Find where the given text appears and provide that cell's center as [X, Y] coordinate. 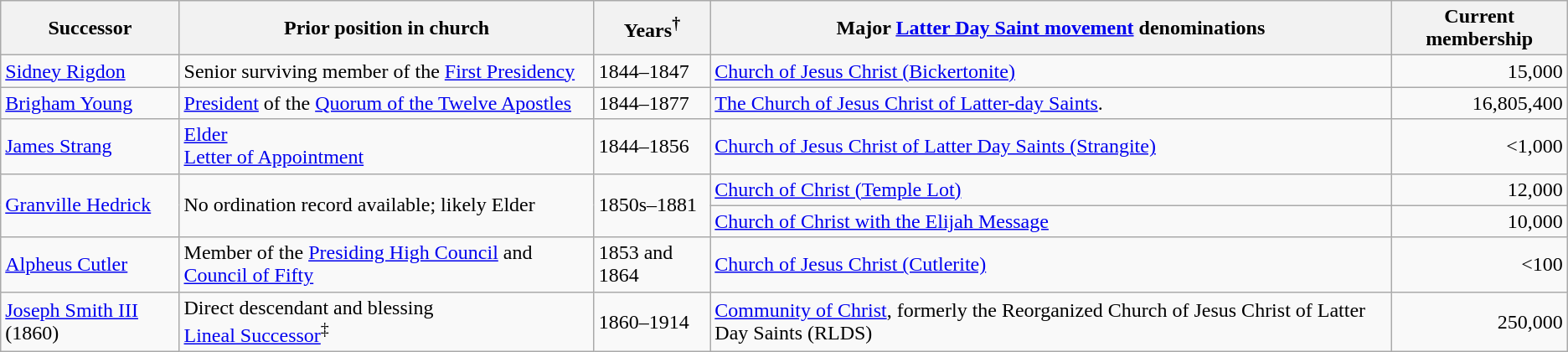
1844–1847 [652, 71]
Prior position in church [387, 28]
No ordination record available; likely Elder [387, 205]
10,000 [1479, 221]
Joseph Smith III (1860) [90, 322]
250,000 [1479, 322]
15,000 [1479, 71]
Successor [90, 28]
Church of Jesus Christ (Cutlerite) [1050, 265]
1844–1856 [652, 146]
1853 and 1864 [652, 265]
Church of Christ (Temple Lot) [1050, 189]
Current membership [1479, 28]
Major Latter Day Saint movement denominations [1050, 28]
16,805,400 [1479, 103]
Years† [652, 28]
Senior surviving member of the First Presidency [387, 71]
1844–1877 [652, 103]
Granville Hedrick [90, 205]
Church of Jesus Christ of Latter Day Saints (Strangite) [1050, 146]
<1,000 [1479, 146]
Brigham Young [90, 103]
1850s–1881 [652, 205]
Church of Christ with the Elijah Message [1050, 221]
James Strang [90, 146]
Church of Jesus Christ (Bickertonite) [1050, 71]
Alpheus Cutler [90, 265]
President of the Quorum of the Twelve Apostles [387, 103]
Direct descendant and blessing Lineal Successor‡ [387, 322]
1860–1914 [652, 322]
Community of Christ, formerly the Reorganized Church of Jesus Christ of Latter Day Saints (RLDS) [1050, 322]
Member of the Presiding High Council and Council of Fifty [387, 265]
<100 [1479, 265]
The Church of Jesus Christ of Latter-day Saints. [1050, 103]
12,000 [1479, 189]
Elder Letter of Appointment [387, 146]
Sidney Rigdon [90, 71]
